Output the [X, Y] coordinate of the center of the cell containing the given text.  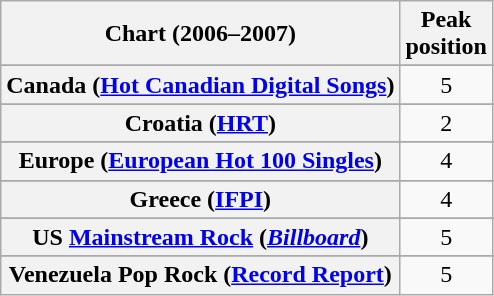
Venezuela Pop Rock (Record Report) [200, 275]
2 [446, 123]
Croatia (HRT) [200, 123]
Europe (European Hot 100 Singles) [200, 161]
Canada (Hot Canadian Digital Songs) [200, 85]
US Mainstream Rock (Billboard) [200, 237]
Chart (2006–2007) [200, 34]
Peakposition [446, 34]
Greece (IFPI) [200, 199]
